From the cell containing the given text, extract its center point as (X, Y) coordinate. 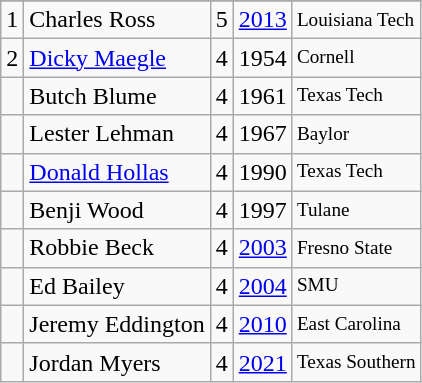
2010 (262, 324)
Butch Blume (117, 96)
Dicky Maegle (117, 58)
1990 (262, 172)
2003 (262, 248)
2021 (262, 362)
Fresno State (356, 248)
Tulane (356, 210)
2013 (262, 20)
Texas Southern (356, 362)
1997 (262, 210)
1 (12, 20)
Lester Lehman (117, 134)
Baylor (356, 134)
Ed Bailey (117, 286)
Charles Ross (117, 20)
East Carolina (356, 324)
Louisiana Tech (356, 20)
2004 (262, 286)
Jordan Myers (117, 362)
1954 (262, 58)
5 (222, 20)
1967 (262, 134)
Cornell (356, 58)
Jeremy Eddington (117, 324)
1961 (262, 96)
Robbie Beck (117, 248)
2 (12, 58)
Benji Wood (117, 210)
SMU (356, 286)
Donald Hollas (117, 172)
